Return the (X, Y) coordinate for the center point of the cell that contains the specified text.  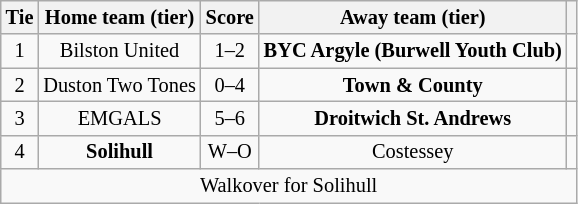
0–4 (230, 85)
5–6 (230, 118)
Costessey (413, 152)
BYC Argyle (Burwell Youth Club) (413, 51)
Duston Two Tones (119, 85)
Away team (tier) (413, 17)
Bilston United (119, 51)
Home team (tier) (119, 17)
3 (20, 118)
Walkover for Solihull (289, 186)
EMGALS (119, 118)
2 (20, 85)
1–2 (230, 51)
1 (20, 51)
Solihull (119, 152)
W–O (230, 152)
4 (20, 152)
Tie (20, 17)
Town & County (413, 85)
Droitwich St. Andrews (413, 118)
Score (230, 17)
